Capture the cell that displays the provided text and extract its [X, Y] central coordinate. 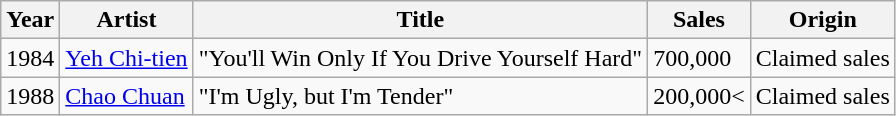
"You'll Win Only If You Drive Yourself Hard" [420, 58]
"I'm Ugly, but I'm Tender" [420, 96]
1988 [30, 96]
200,000< [700, 96]
Year [30, 20]
Chao Chuan [126, 96]
Title [420, 20]
Sales [700, 20]
1984 [30, 58]
700,000 [700, 58]
Origin [822, 20]
Yeh Chi-tien [126, 58]
Artist [126, 20]
